Identify which cell holds the provided text, then report its [X, Y] central coordinate. 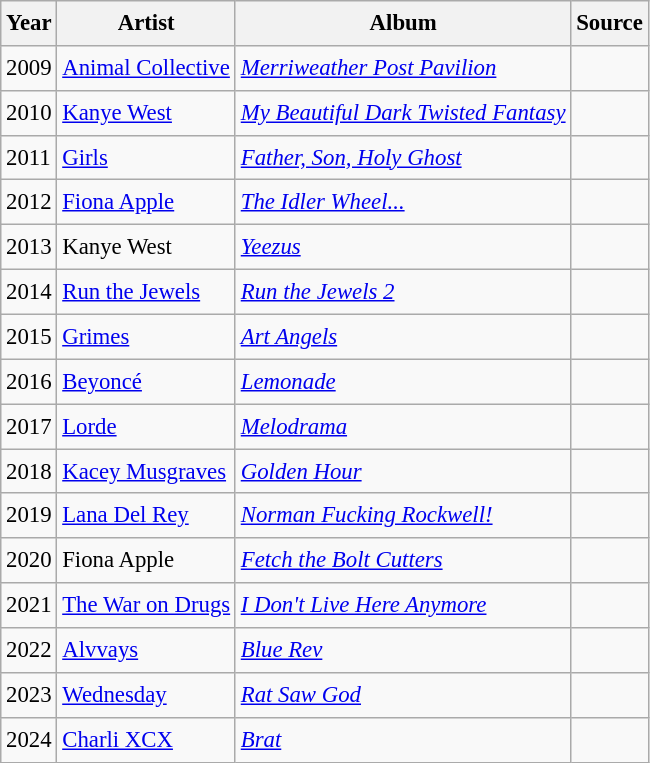
Charli XCX [146, 740]
Father, Son, Holy Ghost [402, 158]
Fetch the Bolt Cutters [402, 560]
2019 [29, 516]
Art Angels [402, 336]
2023 [29, 696]
2012 [29, 202]
Norman Fucking Rockwell! [402, 516]
Year [29, 24]
2014 [29, 292]
2015 [29, 336]
Lorde [146, 426]
Album [402, 24]
The War on Drugs [146, 606]
Brat [402, 740]
Alvvays [146, 650]
2013 [29, 248]
Golden Hour [402, 472]
Rat Saw God [402, 696]
2018 [29, 472]
2010 [29, 114]
Lemonade [402, 382]
The Idler Wheel... [402, 202]
Wednesday [146, 696]
Artist [146, 24]
Melodrama [402, 426]
2024 [29, 740]
Blue Rev [402, 650]
Merriweather Post Pavilion [402, 68]
Kacey Musgraves [146, 472]
Lana Del Rey [146, 516]
2009 [29, 68]
2011 [29, 158]
Source [610, 24]
My Beautiful Dark Twisted Fantasy [402, 114]
2022 [29, 650]
2020 [29, 560]
Animal Collective [146, 68]
Run the Jewels [146, 292]
2016 [29, 382]
Yeezus [402, 248]
2017 [29, 426]
Run the Jewels 2 [402, 292]
I Don't Live Here Anymore [402, 606]
Girls [146, 158]
2021 [29, 606]
Grimes [146, 336]
Beyoncé [146, 382]
